Capture the cell that displays the provided text and extract its (x, y) central coordinate. 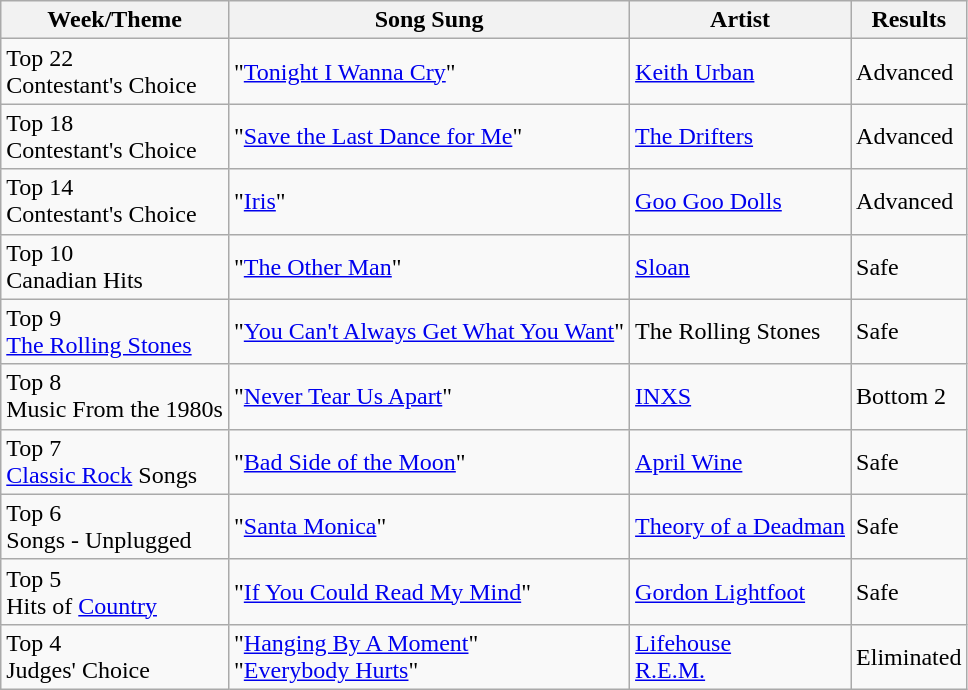
Theory of a Deadman (740, 526)
Sloan (740, 266)
Top 9The Rolling Stones (115, 332)
Top 5Hits of Country (115, 592)
INXS (740, 396)
Week/Theme (115, 20)
April Wine (740, 462)
"Hanging By A Moment""Everybody Hurts" (428, 656)
Top 4Judges' Choice (115, 656)
Top 8Music From the 1980s (115, 396)
Top 7Classic Rock Songs (115, 462)
"You Can't Always Get What You Want" (428, 332)
"Tonight I Wanna Cry" (428, 72)
Eliminated (909, 656)
Song Sung (428, 20)
Gordon Lightfoot (740, 592)
Results (909, 20)
Top 18Contestant's Choice (115, 136)
"Save the Last Dance for Me" (428, 136)
Bottom 2 (909, 396)
"Never Tear Us Apart" (428, 396)
The Drifters (740, 136)
Keith Urban (740, 72)
Artist (740, 20)
Top 22Contestant's Choice (115, 72)
Top 14Contestant's Choice (115, 202)
"The Other Man" (428, 266)
LifehouseR.E.M. (740, 656)
"If You Could Read My Mind" (428, 592)
"Bad Side of the Moon" (428, 462)
"Iris" (428, 202)
Goo Goo Dolls (740, 202)
Top 6Songs - Unplugged (115, 526)
The Rolling Stones (740, 332)
"Santa Monica" (428, 526)
Top 10Canadian Hits (115, 266)
